Provide the [x, y] coordinate of the cell's center where the given text is located.  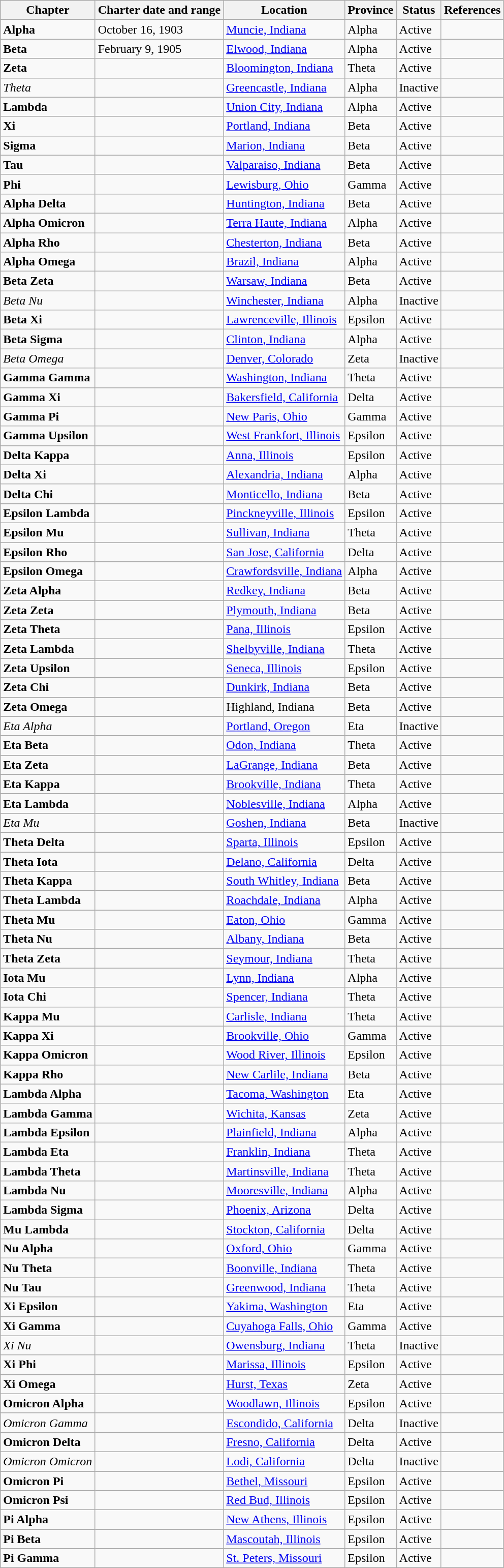
Franklin, Indiana [285, 1152]
Lodi, California [285, 1461]
Lambda Gamma [48, 1113]
Wood River, Illinois [285, 1055]
Muncie, Indiana [285, 29]
Seneca, Illinois [285, 668]
Epsilon Rho [48, 552]
St. Peters, Missouri [285, 1558]
October 16, 1903 [160, 29]
Tau [48, 165]
Winchester, Indiana [285, 300]
Marissa, Illinois [285, 1365]
Iota Chi [48, 997]
Nu Tau [48, 1287]
Tacoma, Washington [285, 1094]
Omicron Alpha [48, 1403]
Yakima, Washington [285, 1307]
Location [285, 10]
Plymouth, Indiana [285, 610]
February 9, 1905 [160, 49]
Spencer, Indiana [285, 997]
Carlisle, Indiana [285, 1016]
Zeta Upsilon [48, 668]
Xi Epsilon [48, 1307]
Clinton, Indiana [285, 339]
Beta Nu [48, 300]
Kappa Mu [48, 1016]
Elwood, Indiana [285, 49]
Eta Alpha [48, 726]
New Carlile, Indiana [285, 1074]
Martinsville, Indiana [285, 1171]
Gamma Xi [48, 397]
Omicron Pi [48, 1481]
Warsaw, Indiana [285, 281]
Goshen, Indiana [285, 823]
Bakersfield, California [285, 397]
References [472, 10]
Lambda Nu [48, 1191]
Escondido, California [285, 1423]
Noblesville, Indiana [285, 803]
Epsilon Lambda [48, 513]
Province [371, 10]
Crawfordsville, Indiana [285, 571]
Eta Beta [48, 745]
Oxford, Ohio [285, 1249]
Sparta, Illinois [285, 842]
Charter date and range [160, 10]
Brookville, Ohio [285, 1036]
New Athens, Illinois [285, 1520]
Eaton, Ohio [285, 920]
Theta Kappa [48, 881]
Zeta Lambda [48, 649]
West Frankfort, Illinois [285, 436]
Gamma Upsilon [48, 436]
Greenwood, Indiana [285, 1287]
Washington, Indiana [285, 378]
Cuyahoga Falls, Ohio [285, 1326]
LaGrange, Indiana [285, 765]
Mooresville, Indiana [285, 1191]
Pi Gamma [48, 1558]
Alpha Rho [48, 243]
Pi Alpha [48, 1520]
Theta Mu [48, 920]
Phi [48, 184]
Albany, Indiana [285, 939]
Xi Gamma [48, 1326]
South Whitley, Indiana [285, 881]
Theta Lambda [48, 900]
Lambda Epsilon [48, 1132]
Wichita, Kansas [285, 1113]
Sullivan, Indiana [285, 532]
Anna, Illinois [285, 455]
Omicron Omicron [48, 1461]
Redkey, Indiana [285, 591]
Xi [48, 126]
Hurst, Texas [285, 1384]
Stockton, California [285, 1229]
Omicron Gamma [48, 1423]
Zeta Chi [48, 687]
Iota Mu [48, 978]
Pinckneyville, Illinois [285, 513]
Phoenix, Arizona [285, 1210]
Bethel, Missouri [285, 1481]
Lambda Theta [48, 1171]
Brookville, Indiana [285, 784]
Fresno, California [285, 1442]
Delta Chi [48, 494]
Status [419, 10]
Valparaiso, Indiana [285, 165]
Chesterton, Indiana [285, 243]
Lambda Alpha [48, 1094]
San Jose, California [285, 552]
Zeta Zeta [48, 610]
Eta Zeta [48, 765]
Lambda Sigma [48, 1210]
Theta Nu [48, 939]
Owensburg, Indiana [285, 1345]
Zeta Theta [48, 629]
Dunkirk, Indiana [285, 687]
Woodlawn, Illinois [285, 1403]
Gamma Pi [48, 416]
Lambda [48, 107]
Delano, California [285, 862]
Beta Omega [48, 358]
Gamma Gamma [48, 378]
Xi Phi [48, 1365]
Kappa Rho [48, 1074]
Red Bud, Illinois [285, 1500]
Beta Xi [48, 320]
Delta Kappa [48, 455]
Beta Sigma [48, 339]
Mascoutah, Illinois [285, 1539]
Union City, Indiana [285, 107]
Kappa Omicron [48, 1055]
Eta Lambda [48, 803]
Terra Haute, Indiana [285, 223]
Epsilon Omega [48, 571]
Theta Iota [48, 862]
Omicron Psi [48, 1500]
Boonville, Indiana [285, 1268]
Alpha Omega [48, 262]
Odon, Indiana [285, 745]
Alexandria, Indiana [285, 474]
Chapter [48, 10]
Lewisburg, Ohio [285, 184]
New Paris, Ohio [285, 416]
Roachdale, Indiana [285, 900]
Alpha Omicron [48, 223]
Zeta Alpha [48, 591]
Huntington, Indiana [285, 203]
Delta Xi [48, 474]
Xi Nu [48, 1345]
Brazil, Indiana [285, 262]
Seymour, Indiana [285, 958]
Epsilon Mu [48, 532]
Kappa Xi [48, 1036]
Lynn, Indiana [285, 978]
Theta Delta [48, 842]
Lambda Eta [48, 1152]
Theta Zeta [48, 958]
Plainfield, Indiana [285, 1132]
Beta Zeta [48, 281]
Zeta Omega [48, 707]
Lawrenceville, Illinois [285, 320]
Marion, Indiana [285, 145]
Monticello, Indiana [285, 494]
Omicron Delta [48, 1442]
Sigma [48, 145]
Portland, Oregon [285, 726]
Mu Lambda [48, 1229]
Highland, Indiana [285, 707]
Pi Beta [48, 1539]
Portland, Indiana [285, 126]
Pana, Illinois [285, 629]
Eta Kappa [48, 784]
Xi Omega [48, 1384]
Eta Mu [48, 823]
Greencastle, Indiana [285, 87]
Shelbyville, Indiana [285, 649]
Nu Theta [48, 1268]
Denver, Colorado [285, 358]
Nu Alpha [48, 1249]
Bloomington, Indiana [285, 68]
Alpha Delta [48, 203]
